Output the (X, Y) coordinate of the center of the cell containing the given text.  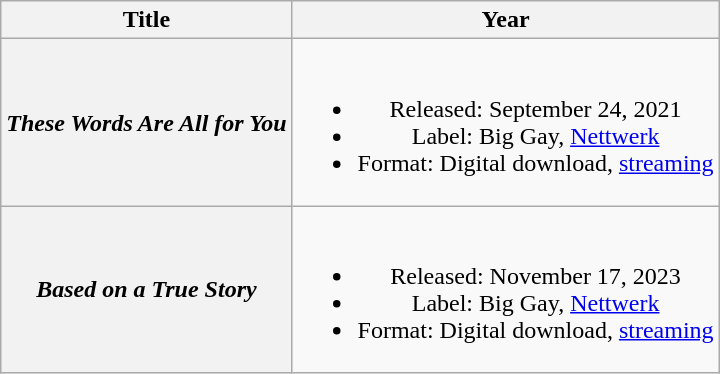
Released: November 17, 2023Label: Big Gay, NettwerkFormat: Digital download, streaming (506, 290)
Released: September 24, 2021Label: Big Gay, NettwerkFormat: Digital download, streaming (506, 122)
Year (506, 20)
Title (146, 20)
These Words Are All for You (146, 122)
Based on a True Story (146, 290)
